Identify which cell holds the provided text, then report its [x, y] central coordinate. 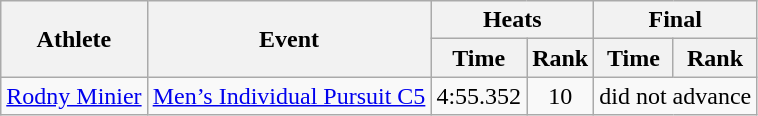
Final [676, 20]
Rodny Minier [74, 96]
10 [560, 96]
Event [289, 39]
Athlete [74, 39]
Heats [512, 20]
Men’s Individual Pursuit C5 [289, 96]
did not advance [676, 96]
4:55.352 [479, 96]
